Find where the given text appears and provide that cell's center as [x, y] coordinate. 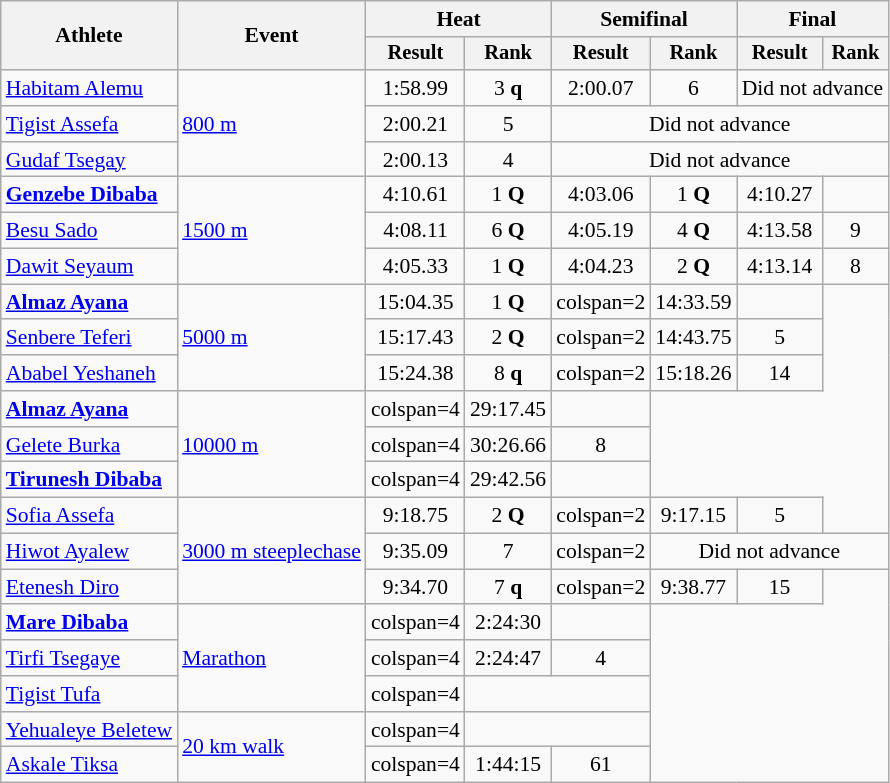
800 m [272, 124]
Tirunesh Dibaba [89, 480]
Semifinal [644, 19]
14 [780, 373]
20 km walk [272, 748]
4:04.23 [600, 267]
Etenesh Diro [89, 587]
9:17.15 [693, 516]
61 [600, 765]
Besu Sado [89, 231]
4:08.11 [416, 231]
Mare Dibaba [89, 623]
15 [780, 587]
4:10.27 [780, 195]
Ababel Yeshaneh [89, 373]
Tigist Tufa [89, 694]
Habitam Alemu [89, 88]
15:17.43 [416, 338]
3 q [508, 88]
2:00.13 [416, 160]
7 q [508, 587]
7 [508, 552]
2:24:47 [508, 658]
4:13.14 [780, 267]
4:03.06 [600, 195]
4 Q [693, 231]
1:58.99 [416, 88]
Athlete [89, 36]
29:17.45 [508, 409]
4:05.33 [416, 267]
4:13.58 [780, 231]
Senbere Teferi [89, 338]
2:24:30 [508, 623]
4:10.61 [416, 195]
Event [272, 36]
Genzebe Dibaba [89, 195]
Dawit Seyaum [89, 267]
6 Q [508, 231]
15:18.26 [693, 373]
1:44:15 [508, 765]
Tigist Assefa [89, 124]
30:26.66 [508, 445]
8 q [508, 373]
9:35.09 [416, 552]
Gudaf Tsegay [89, 160]
Sofia Assefa [89, 516]
9:18.75 [416, 516]
Marathon [272, 658]
6 [693, 88]
Final [813, 19]
15:04.35 [416, 302]
29:42.56 [508, 480]
4:05.19 [600, 231]
Askale Tiksa [89, 765]
5000 m [272, 338]
9:38.77 [693, 587]
3000 m steeplechase [272, 552]
9 [856, 231]
Hiwot Ayalew [89, 552]
10000 m [272, 444]
2:00.21 [416, 124]
1500 m [272, 230]
14:33.59 [693, 302]
Tirfi Tsegaye [89, 658]
15:24.38 [416, 373]
2:00.07 [600, 88]
9:34.70 [416, 587]
Gelete Burka [89, 445]
Heat [458, 19]
Yehualeye Beletew [89, 730]
14:43.75 [693, 338]
